Return the [x, y] coordinate for the center point of the cell that contains the specified text.  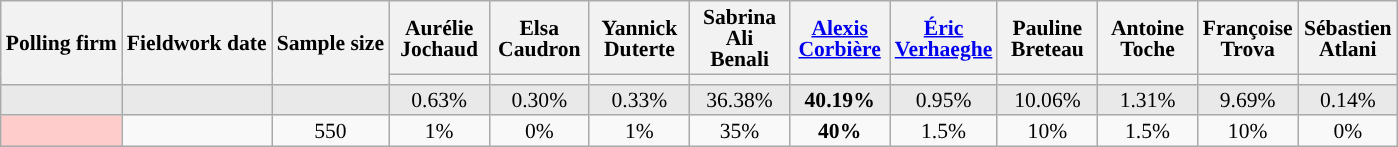
0.33% [639, 100]
36.38% [739, 100]
10.06% [1047, 100]
Polling firm [62, 42]
Françoise Trova [1248, 38]
Sabrina Ali Benali [739, 38]
Pauline Breteau [1047, 38]
Sample size [330, 42]
Elsa Caudron [539, 38]
Antoine Toche [1147, 38]
550 [330, 132]
Éric Verhaeghe [944, 38]
0.63% [439, 100]
0.30% [539, 100]
Fieldwork date [197, 42]
0.14% [1348, 100]
0.95% [944, 100]
40.19% [840, 100]
Alexis Corbière [840, 38]
40% [840, 132]
9.69% [1248, 100]
35% [739, 132]
Yannick Duterte [639, 38]
Aurélie Jochaud [439, 38]
1.31% [1147, 100]
Sébastien Atlani [1348, 38]
